For the text-containing cell, return its midpoint in [X, Y] coordinate format. 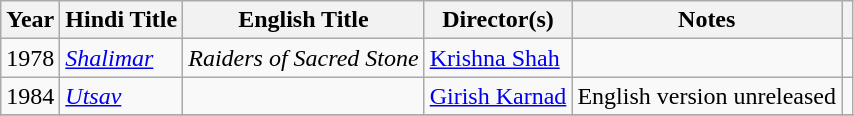
Hindi Title [122, 20]
English version unreleased [707, 96]
Raiders of Sacred Stone [304, 58]
Utsav [122, 96]
Notes [707, 20]
1978 [30, 58]
Girish Karnad [498, 96]
1984 [30, 96]
Director(s) [498, 20]
Shalimar [122, 58]
Krishna Shah [498, 58]
Year [30, 20]
English Title [304, 20]
